For the text-containing cell, return its midpoint in [x, y] coordinate format. 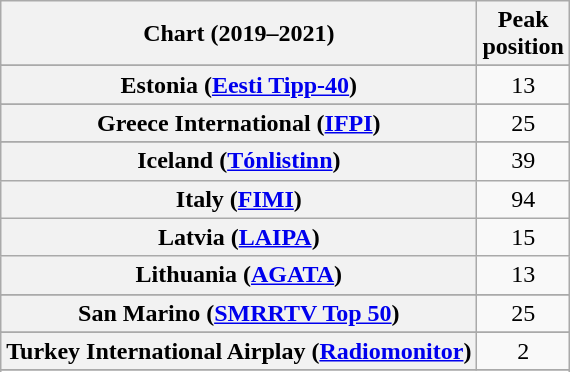
39 [523, 161]
Latvia (LAIPA) [239, 237]
15 [523, 237]
Peakposition [523, 34]
Iceland (Tónlistinn) [239, 161]
94 [523, 199]
Italy (FIMI) [239, 199]
San Marino (SMRRTV Top 50) [239, 313]
Estonia (Eesti Tipp-40) [239, 85]
Turkey International Airplay (Radiomonitor) [239, 351]
Lithuania (AGATA) [239, 275]
Chart (2019–2021) [239, 34]
Greece International (IFPI) [239, 123]
2 [523, 351]
